Capture the cell that displays the provided text and extract its [X, Y] central coordinate. 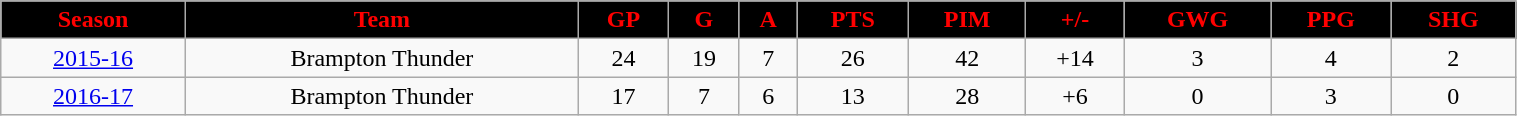
2016-17 [94, 96]
PIM [968, 20]
SHG [1454, 20]
42 [968, 58]
+6 [1076, 96]
19 [704, 58]
GP [623, 20]
2 [1454, 58]
4 [1331, 58]
PPG [1331, 20]
A [768, 20]
24 [623, 58]
+14 [1076, 58]
26 [853, 58]
PTS [853, 20]
2015-16 [94, 58]
Season [94, 20]
Team [382, 20]
17 [623, 96]
13 [853, 96]
28 [968, 96]
G [704, 20]
GWG [1198, 20]
6 [768, 96]
+/- [1076, 20]
